Provide the (x, y) coordinate of the cell's center where the given text is located.  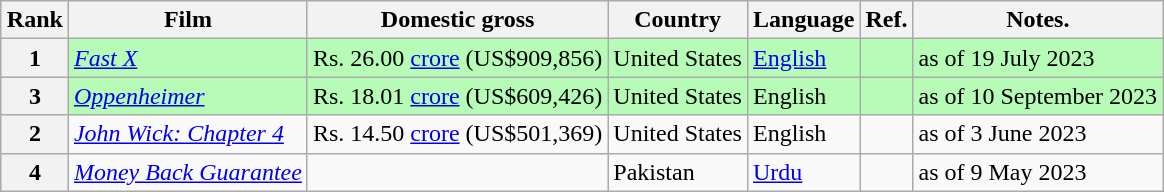
as of 9 May 2023 (1038, 172)
3 (34, 96)
Rank (34, 20)
Money Back Guarantee (188, 172)
as of 19 July 2023 (1038, 58)
Domestic gross (457, 20)
as of 10 September 2023 (1038, 96)
John Wick: Chapter 4 (188, 134)
Film (188, 20)
Rs. 18.01 crore (US$609,426) (457, 96)
Notes. (1038, 20)
Ref. (886, 20)
Oppenheimer (188, 96)
as of 3 June 2023 (1038, 134)
Pakistan (678, 172)
1 (34, 58)
Rs. 14.50 crore (US$501,369) (457, 134)
Urdu (803, 172)
Rs. 26.00 crore (US$909,856) (457, 58)
Country (678, 20)
2 (34, 134)
4 (34, 172)
Fast X (188, 58)
Language (803, 20)
